Search for the cell housing the specified text and yield its (x, y) center coordinate. 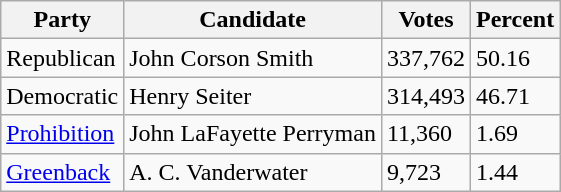
1.44 (514, 172)
11,360 (426, 134)
314,493 (426, 96)
Party (62, 20)
337,762 (426, 58)
John Corson Smith (253, 58)
Candidate (253, 20)
Henry Seiter (253, 96)
46.71 (514, 96)
50.16 (514, 58)
Democratic (62, 96)
A. C. Vanderwater (253, 172)
Republican (62, 58)
9,723 (426, 172)
Percent (514, 20)
Greenback (62, 172)
1.69 (514, 134)
Prohibition (62, 134)
John LaFayette Perryman (253, 134)
Votes (426, 20)
